Output the (x, y) coordinate of the center of the cell containing the given text.  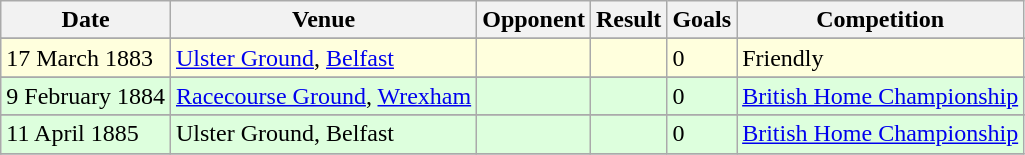
9 February 1884 (86, 96)
11 April 1885 (86, 134)
Result (628, 20)
Opponent (534, 20)
Date (86, 20)
Friendly (880, 58)
Venue (323, 20)
Goals (702, 20)
Competition (880, 20)
17 March 1883 (86, 58)
Racecourse Ground, Wrexham (323, 96)
